Determine the [x, y] coordinate at the center of the cell enclosing the given text.  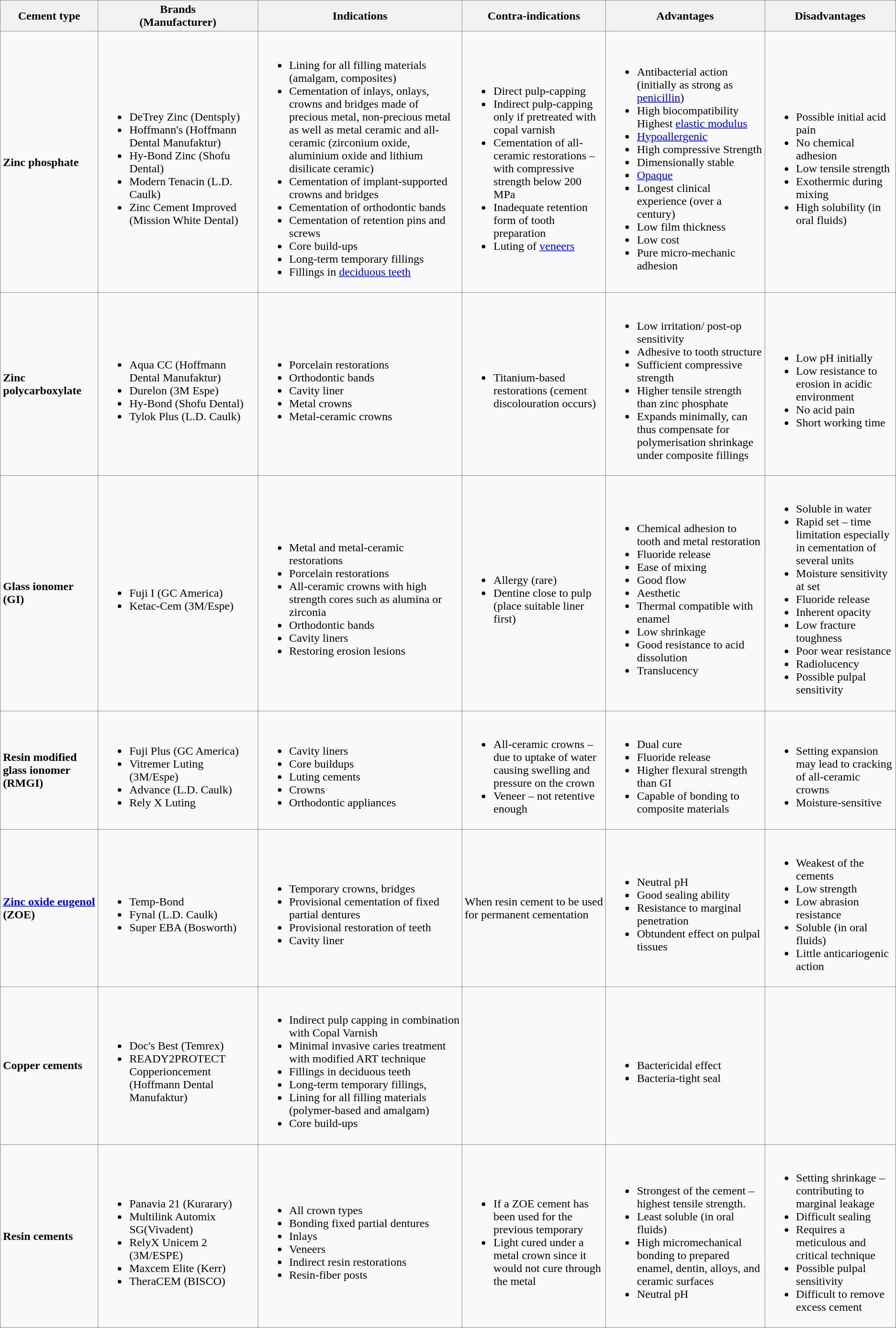
Zinc oxide eugenol (ZOE) [49, 908]
Temporary crowns, bridgesProvisional cementation of fixed partial denturesProvisional restoration of teethCavity liner [360, 908]
Brands(Manufacturer) [178, 16]
Contra-indications [534, 16]
All-ceramic crowns – due to uptake of water causing swelling and pressure on the crownVeneer – not retentive enough [534, 770]
All crown typesBonding fixed partial denturesInlaysVeneersIndirect resin restorationsResin-fiber posts [360, 1236]
Bactericidal effectBacteria-tight seal [685, 1065]
Fuji Plus (GC America)Vitremer Luting (3M/Espe)Advance (L.D. Caulk)Rely X Luting [178, 770]
Cavity linersCore buildupsLuting cementsCrownsOrthodontic appliances [360, 770]
Aqua CC (Hoffmann Dental Manufaktur)Durelon (3M Espe)Hy-Bond (Shofu Dental)Tylok Plus (L.D. Caulk) [178, 384]
Resin cements [49, 1236]
Doc's Best (Temrex)READY2PROTECT Copperioncement (Hoffmann Dental Manufaktur) [178, 1065]
Disadvantages [830, 16]
When resin cement to be used for permanent cementation [534, 908]
Panavia 21 (Kurarary)Multilink Automix SG(Vivadent)RelyX Unicem 2 (3M/ESPE)Maxcem Elite (Kerr)TheraCEM (BISCO) [178, 1236]
Setting expansion may lead to cracking of all-ceramic crownsMoisture-sensitive [830, 770]
Titanium-based restorations (cement discolouration occurs) [534, 384]
Glass ionomer (GI) [49, 593]
Resin modified glass ionomer (RMGI) [49, 770]
Allergy (rare)Dentine close to pulp (place suitable liner first) [534, 593]
Fuji I (GC America)Ketac-Cem (3M/Espe) [178, 593]
Temp-BondFynal (L.D. Caulk)Super EBA (Bosworth) [178, 908]
Porcelain restorationsOrthodontic bandsCavity linerMetal crownsMetal-ceramic crowns [360, 384]
Neutral pHGood sealing abilityResistance to marginal penetrationObtundent effect on pulpal tissues [685, 908]
Weakest of the cementsLow strengthLow abrasion resistanceSoluble (in oral fluids)Little anticariogenic action [830, 908]
Possible initial acid painNo chemical adhesionLow tensile strengthExothermic during mixingHigh solubility (in oral fluids) [830, 162]
Cement type [49, 16]
Zinc polycarboxylate [49, 384]
Copper cements [49, 1065]
Advantages [685, 16]
If a ZOE cement has been used for the previous temporaryLight cured under a metal crown since it would not cure through the metal [534, 1236]
Dual cureFluoride releaseHigher flexural strength than GICapable of bonding to composite materials [685, 770]
Low pH initiallyLow resistance to erosion in acidic environmentNo acid painShort working time [830, 384]
Indications [360, 16]
Zinc phosphate [49, 162]
